Locate the cell with the specified text and output its (X, Y) center coordinate. 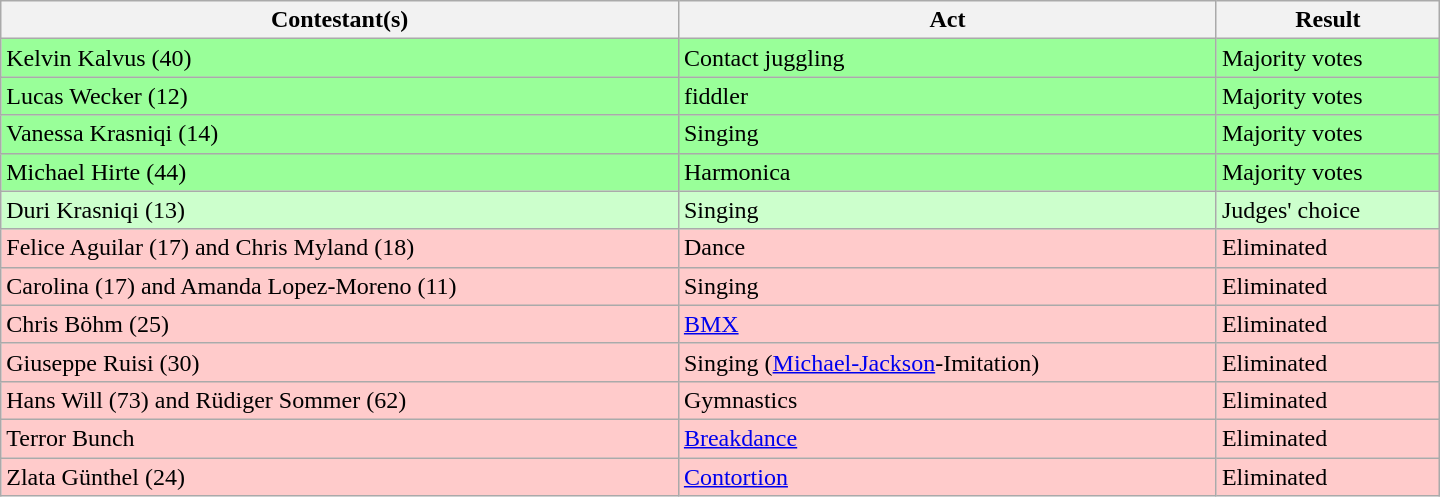
Breakdance (947, 438)
Result (1328, 20)
Gymnastics (947, 400)
Carolina (17) and Amanda Lopez-Moreno (11) (340, 286)
Harmonica (947, 172)
Giuseppe Ruisi (30) (340, 362)
Act (947, 20)
Vanessa Krasniqi (14) (340, 134)
BMX (947, 324)
Dance (947, 248)
Hans Will (73) and Rüdiger Sommer (62) (340, 400)
Contortion (947, 477)
Felice Aguilar (17) and Chris Myland (18) (340, 248)
fiddler (947, 96)
Duri Krasniqi (13) (340, 210)
Contact juggling (947, 58)
Kelvin Kalvus (40) (340, 58)
Zlata Günthel (24) (340, 477)
Lucas Wecker (12) (340, 96)
Singing (Michael-Jackson-Imitation) (947, 362)
Judges' choice (1328, 210)
Chris Böhm (25) (340, 324)
Michael Hirte (44) (340, 172)
Terror Bunch (340, 438)
Contestant(s) (340, 20)
